Return the (X, Y) coordinate for the center point of the cell that contains the specified text.  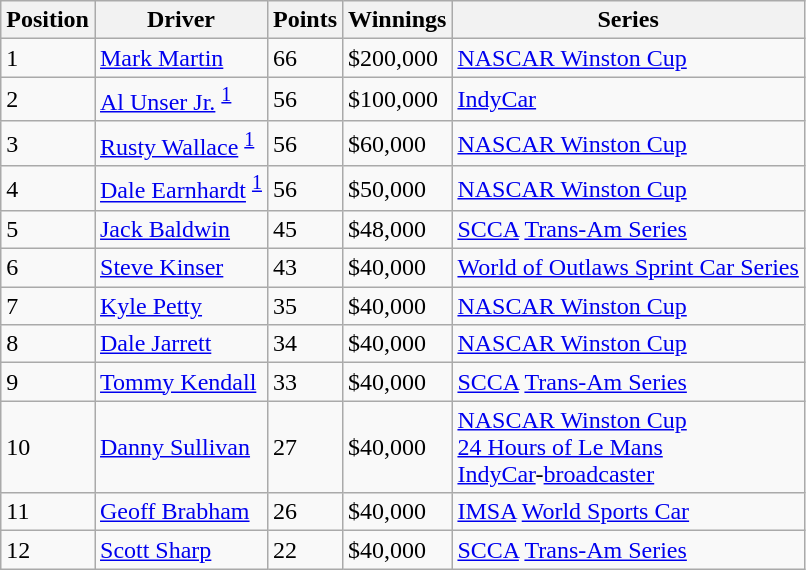
World of Outlaws Sprint Car Series (628, 268)
12 (48, 550)
Al Unser Jr. 1 (180, 100)
45 (304, 230)
Jack Baldwin (180, 230)
Winnings (398, 20)
8 (48, 344)
Rusty Wallace 1 (180, 144)
9 (48, 382)
35 (304, 306)
$48,000 (398, 230)
Driver (180, 20)
22 (304, 550)
5 (48, 230)
66 (304, 58)
IndyCar (628, 100)
Dale Earnhardt 1 (180, 188)
10 (48, 447)
Series (628, 20)
Scott Sharp (180, 550)
6 (48, 268)
2 (48, 100)
NASCAR Winston Cup24 Hours of Le MansIndyCar-broadcaster (628, 447)
Geoff Brabham (180, 512)
IMSA World Sports Car (628, 512)
Position (48, 20)
Steve Kinser (180, 268)
Tommy Kendall (180, 382)
34 (304, 344)
$60,000 (398, 144)
4 (48, 188)
Points (304, 20)
Dale Jarrett (180, 344)
$200,000 (398, 58)
3 (48, 144)
7 (48, 306)
Mark Martin (180, 58)
27 (304, 447)
$100,000 (398, 100)
43 (304, 268)
11 (48, 512)
$50,000 (398, 188)
Danny Sullivan (180, 447)
1 (48, 58)
26 (304, 512)
33 (304, 382)
Kyle Petty (180, 306)
